Provide the (x, y) coordinate of the cell's center where the given text is located.  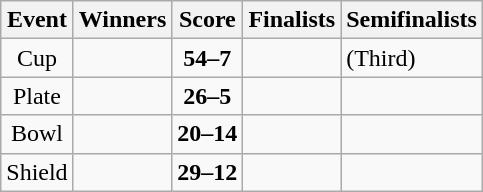
Shield (37, 172)
54–7 (208, 58)
26–5 (208, 96)
Score (208, 20)
Plate (37, 96)
Event (37, 20)
Semifinalists (412, 20)
(Third) (412, 58)
29–12 (208, 172)
Cup (37, 58)
20–14 (208, 134)
Finalists (292, 20)
Bowl (37, 134)
Winners (122, 20)
